Determine the [X, Y] coordinate at the center of the cell enclosing the given text.  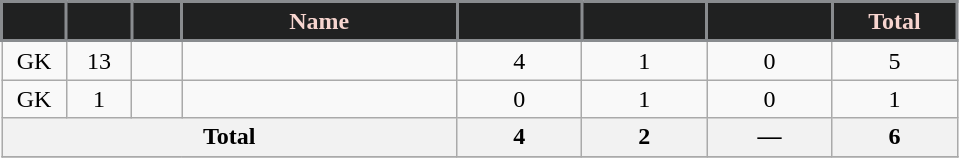
2 [644, 137]
— [770, 137]
5 [894, 60]
Name [320, 22]
13 [100, 60]
6 [894, 137]
